Extract the [X, Y] coordinate from the center of the cell holding the provided text.  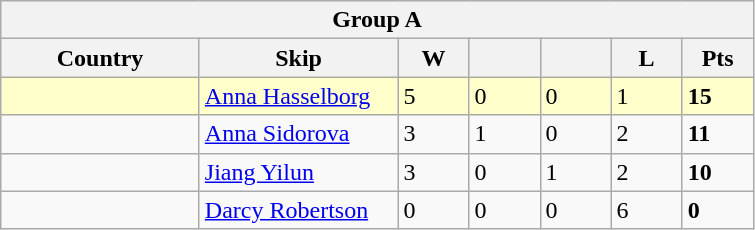
10 [718, 172]
Anna Hasselborg [298, 96]
W [434, 58]
5 [434, 96]
Country [100, 58]
Darcy Robertson [298, 210]
Pts [718, 58]
Skip [298, 58]
6 [646, 210]
11 [718, 134]
L [646, 58]
15 [718, 96]
Jiang Yilun [298, 172]
Group A [377, 20]
Anna Sidorova [298, 134]
